Output the (X, Y) coordinate of the center of the cell containing the given text.  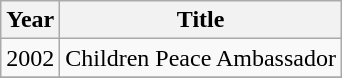
Title (201, 20)
Children Peace Ambassador (201, 58)
Year (30, 20)
2002 (30, 58)
